Locate the cell with the specified text and output its (X, Y) center coordinate. 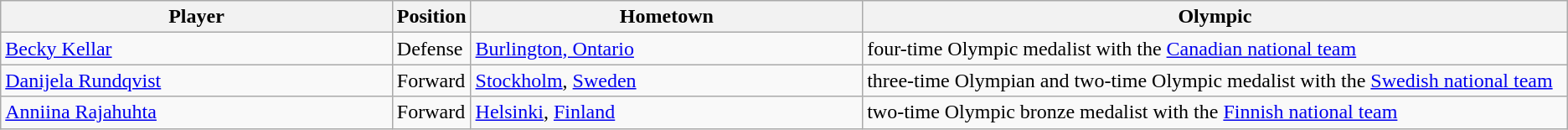
four-time Olympic medalist with the Canadian national team (1215, 49)
Player (197, 17)
three-time Olympian and two-time Olympic medalist with the Swedish national team (1215, 81)
Hometown (667, 17)
Helsinki, Finland (667, 112)
Olympic (1215, 17)
Position (431, 17)
Stockholm, Sweden (667, 81)
Danijela Rundqvist (197, 81)
Burlington, Ontario (667, 49)
Anniina Rajahuhta (197, 112)
two-time Olympic bronze medalist with the Finnish national team (1215, 112)
Becky Kellar (197, 49)
Defense (431, 49)
